Provide the (x, y) coordinate of the cell's center where the given text is located.  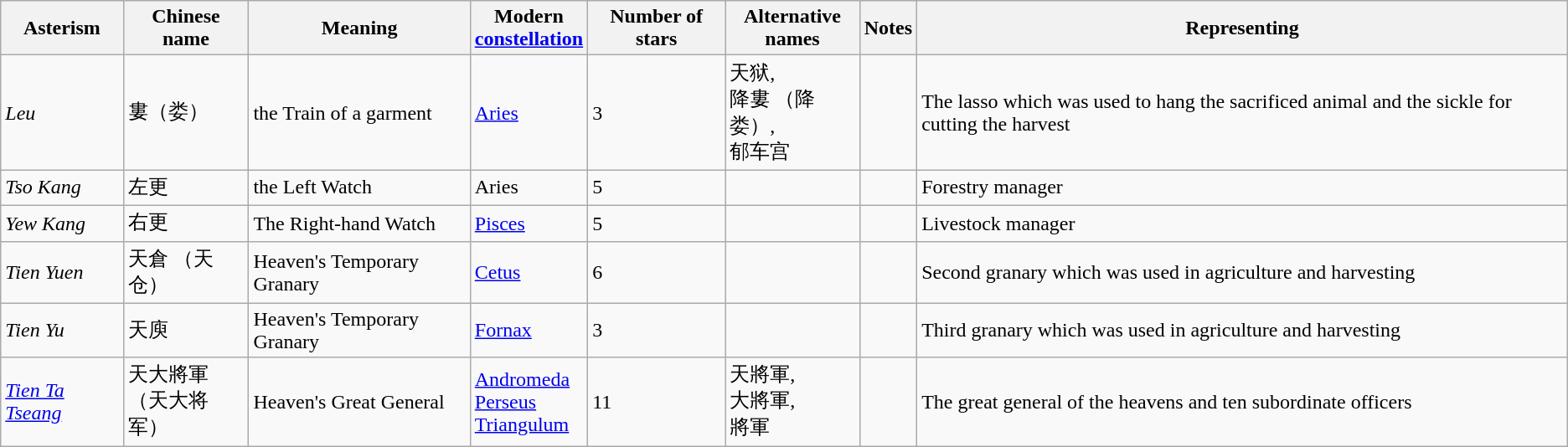
Forestry manager (1243, 188)
Second granary which was used in agriculture and harvesting (1243, 272)
6 (657, 272)
Notes (888, 28)
天倉 （天仓） (186, 272)
Tien Yuen (62, 272)
Fornax (529, 330)
Representing (1243, 28)
天將軍, 大將軍, 將軍 (792, 402)
婁（娄） (186, 112)
Asterism (62, 28)
右更 (186, 223)
Livestock manager (1243, 223)
天庾 (186, 330)
Alternativenames (792, 28)
Modernconstellation (529, 28)
Leu (62, 112)
The lasso which was used to hang the sacrificed animal and the sickle for cutting the harvest (1243, 112)
Tien Ta Tseang (62, 402)
Heaven's Great General (359, 402)
11 (657, 402)
Chinesename (186, 28)
Third granary which was used in agriculture and harvesting (1243, 330)
Cetus (529, 272)
Yew Kang (62, 223)
the Train of a garment (359, 112)
天狱, 降婁 （降娄）, 郁车宫 (792, 112)
The great general of the heavens and ten subordinate officers (1243, 402)
Pisces (529, 223)
Meaning (359, 28)
The Right-hand Watch (359, 223)
Tso Kang (62, 188)
Number of stars (657, 28)
左更 (186, 188)
Tien Yu (62, 330)
the Left Watch (359, 188)
AndromedaPerseusTriangulum (529, 402)
天大將軍（天大将军） (186, 402)
